Return the (X, Y) coordinate for the center point of the cell that contains the specified text.  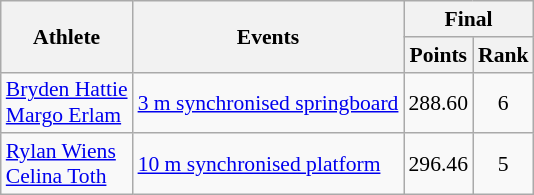
Final (469, 19)
288.60 (438, 102)
Events (268, 36)
10 m synchronised platform (268, 164)
3 m synchronised springboard (268, 102)
Bryden HattieMargo Erlam (67, 102)
6 (504, 102)
Rylan WiensCelina Toth (67, 164)
Rank (504, 55)
Athlete (67, 36)
Points (438, 55)
296.46 (438, 164)
5 (504, 164)
